Determine the [x, y] coordinate at the center of the cell enclosing the given text.  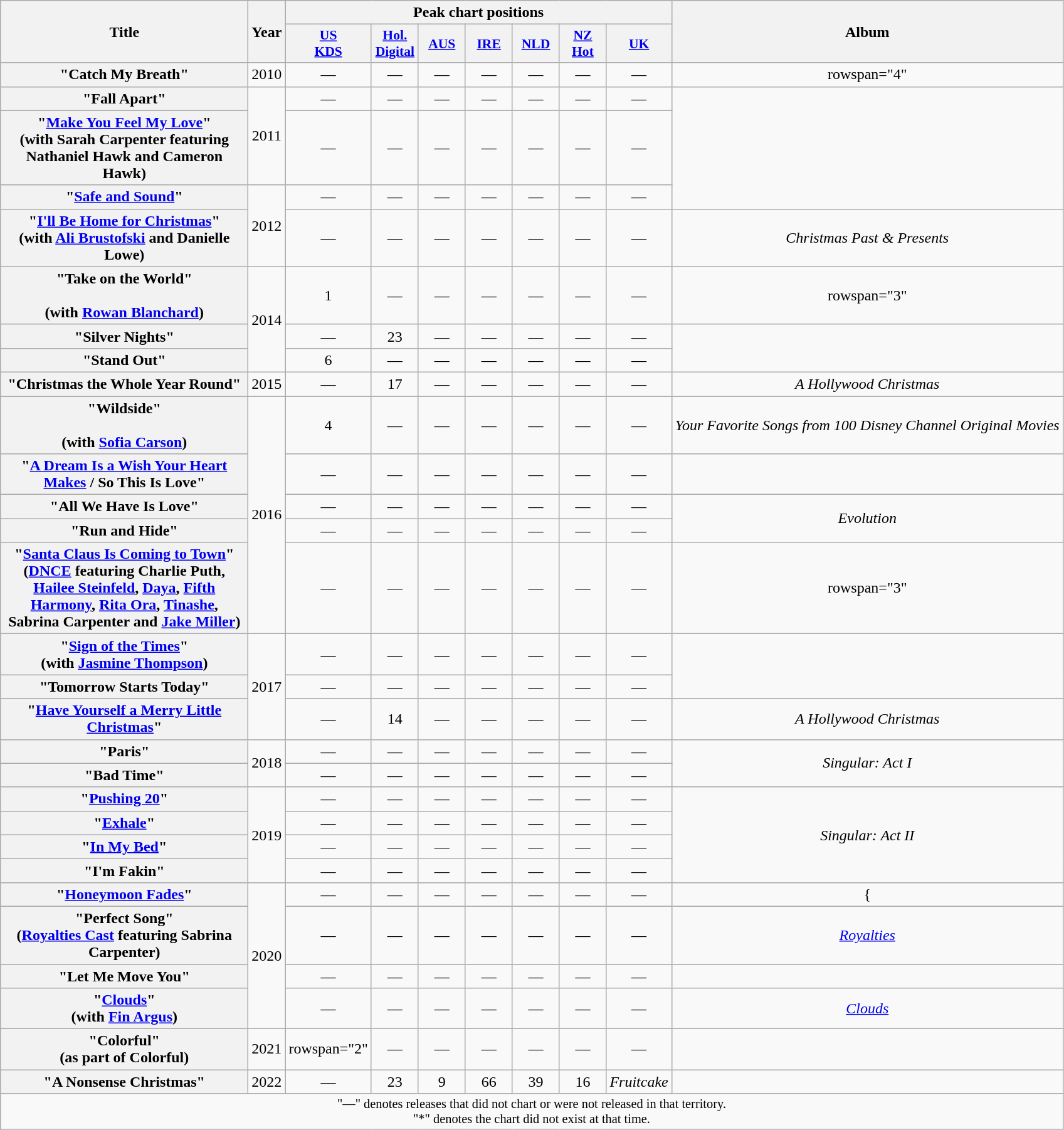
2021 [267, 1050]
USKDS [329, 44]
Christmas Past & Presents [867, 238]
2012 [267, 226]
NLD [535, 44]
"Have Yourself a Merry Little Christmas" [124, 719]
"—" denotes releases that did not chart or were not released in that territory."*" denotes the chart did not exist at that time. [532, 1112]
"Silver Nights" [124, 336]
17 [395, 384]
66 [489, 1082]
"Clouds"(with Fin Argus) [124, 1008]
"Fall Apart" [124, 98]
2010 [267, 75]
"Let Me Move You" [124, 976]
Hol.Digital [395, 44]
2022 [267, 1082]
Fruitcake [639, 1082]
"Christmas the Whole Year Round" [124, 384]
6 [329, 360]
Peak chart positions [478, 13]
14 [395, 719]
Title [124, 31]
2015 [267, 384]
4 [329, 425]
Your Favorite Songs from 100 Disney Channel Original Movies [867, 425]
"Honeymoon Fades" [124, 894]
"Sign of the Times"(with Jasmine Thompson) [124, 655]
16 [583, 1082]
Singular: Act II [867, 835]
"A Dream Is a Wish Your Heart Makes / So This Is Love" [124, 474]
rowspan="2" [329, 1050]
"Exhale" [124, 823]
2018 [267, 763]
"Perfect Song"(Royalties Cast featuring Sabrina Carpenter) [124, 935]
"Safe and Sound" [124, 197]
"Tomorrow Starts Today" [124, 687]
Evolution [867, 519]
rowspan="4" [867, 75]
Singular: Act I [867, 763]
UK [639, 44]
Clouds [867, 1008]
39 [535, 1082]
IRE [489, 44]
"Take on the World"(with Rowan Blanchard) [124, 295]
Year [267, 31]
9 [441, 1082]
"Wildside"(with Sofia Carson) [124, 425]
"In My Bed" [124, 847]
2011 [267, 135]
"Bad Time" [124, 775]
{ [867, 894]
Royalties [867, 935]
Album [867, 31]
"Paris" [124, 751]
AUS [441, 44]
"Colorful"(as part of Colorful) [124, 1050]
2020 [267, 956]
"I'm Fakin" [124, 870]
"Run and Hide" [124, 531]
2019 [267, 835]
2014 [267, 319]
"Catch My Breath" [124, 75]
"Stand Out" [124, 360]
2017 [267, 687]
"A Nonsense Christmas" [124, 1082]
"Make You Feel My Love"(with Sarah Carpenter featuring Nathaniel Hawk and Cameron Hawk) [124, 148]
"Pushing 20" [124, 799]
"All We Have Is Love" [124, 507]
1 [329, 295]
"I'll Be Home for Christmas"(with Ali Brustofski and Danielle Lowe) [124, 238]
2016 [267, 515]
NZHot [583, 44]
